Scan for the cell matching the given text and deliver its (X, Y) coordinate at center. 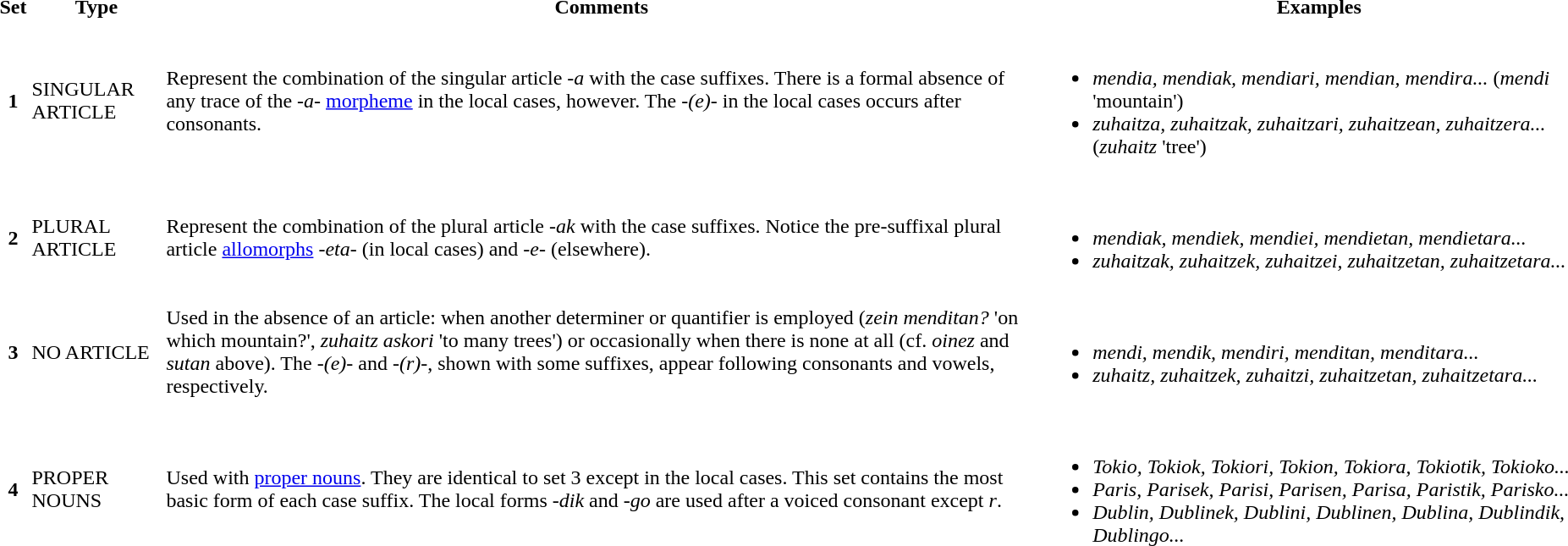
NO ARTICLE (96, 352)
PLURAL ARTICLE (96, 238)
SINGULAR ARTICLE (96, 101)
